Provide the (x, y) coordinate of the cell's center where the given text is located.  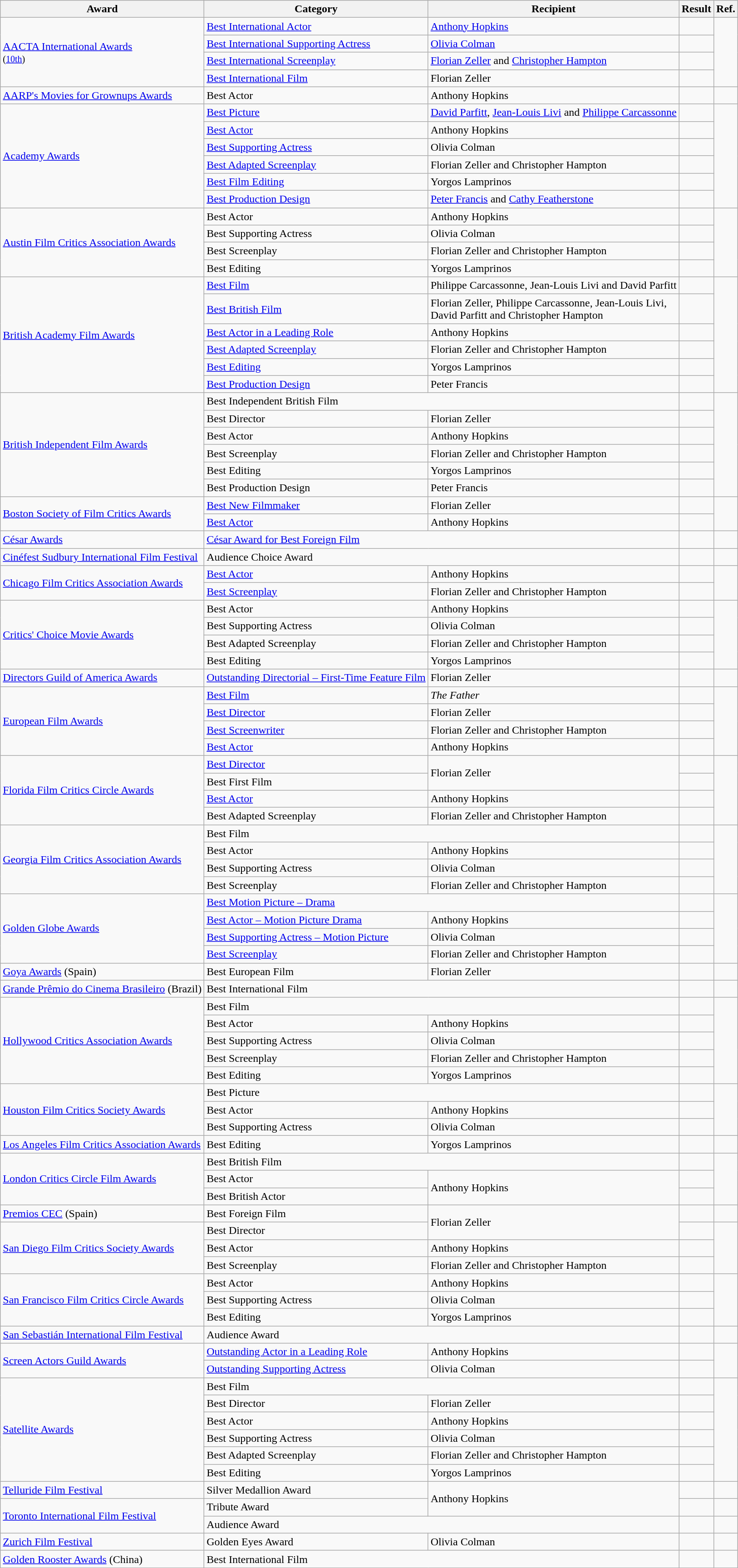
Golden Globe Awards (103, 928)
Golden Eyes Award (316, 1542)
Best Actor – Motion Picture Drama (316, 920)
British Independent Film Awards (103, 444)
Telluride Film Festival (103, 1490)
Tribute Award (316, 1507)
César Awards (103, 540)
Chicago Film Critics Association Awards (103, 583)
David Parfitt, Jean-Louis Livi and Philippe Carcassonne (554, 113)
Academy Awards (103, 156)
Screen Actors Guild Awards (103, 1361)
Satellite Awards (103, 1430)
European Film Awards (103, 721)
Best Foreign Film (316, 1213)
Best Screenwriter (316, 730)
London Critics Circle Film Awards (103, 1179)
Best European Film (316, 971)
Best International Screenplay (316, 61)
Outstanding Directorial – First-Time Feature Film (316, 678)
Category (316, 9)
San Sebastián International Film Festival (103, 1334)
Result (696, 9)
Grande Prêmio do Cinema Brasileiro (Brazil) (103, 989)
César Award for Best Foreign Film (442, 540)
Ref. (726, 9)
Goya Awards (Spain) (103, 971)
Los Angeles Film Critics Association Awards (103, 1144)
Best Supporting Actress – Motion Picture (316, 937)
AARP's Movies for Grownups Awards (103, 95)
Critics' Choice Movie Awards (103, 635)
Toronto International Film Festival (103, 1516)
San Diego Film Critics Society Awards (103, 1248)
British Academy Film Awards (103, 335)
Best First Film (316, 781)
Best Independent British Film (442, 401)
Cinéfest Sudbury International Film Festival (103, 557)
Golden Rooster Awards (China) (103, 1559)
Peter Francis and Cathy Featherstone (554, 199)
Outstanding Actor in a Leading Role (316, 1352)
Best International Actor (316, 26)
AACTA International Awards(10th) (103, 52)
Boston Society of Film Critics Awards (103, 514)
Best Film Editing (316, 182)
Audience Choice Award (442, 557)
Best Motion Picture – Drama (442, 902)
Best Actor in a Leading Role (316, 332)
Best British Actor (316, 1196)
Best New Filmmaker (316, 505)
Austin Film Critics Association Awards (103, 242)
Silver Medallion Award (316, 1490)
Outstanding Supporting Actress (316, 1369)
San Francisco Film Critics Circle Awards (103, 1300)
Philippe Carcassonne, Jean-Louis Livi and David Parfitt (554, 286)
Directors Guild of America Awards (103, 678)
Best International Supporting Actress (316, 44)
Award (103, 9)
Hollywood Critics Association Awards (103, 1040)
Georgia Film Critics Association Awards (103, 859)
The Father (554, 695)
Zurich Film Festival (103, 1542)
Premios CEC (Spain) (103, 1213)
Recipient (554, 9)
Florida Film Critics Circle Awards (103, 790)
Houston Film Critics Society Awards (103, 1110)
Florian Zeller, Philippe Carcassonne, Jean-Louis Livi, David Parfitt and Christopher Hampton (554, 309)
